From the cell containing the given text, extract its center point as (X, Y) coordinate. 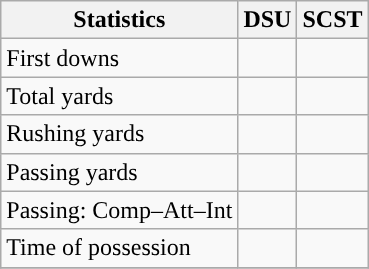
Statistics (120, 20)
Rushing yards (120, 134)
First downs (120, 58)
Passing yards (120, 172)
Passing: Comp–Att–Int (120, 210)
DSU (268, 20)
Time of possession (120, 248)
SCST (332, 20)
Total yards (120, 96)
